From the cell containing the given text, extract its center point as (X, Y) coordinate. 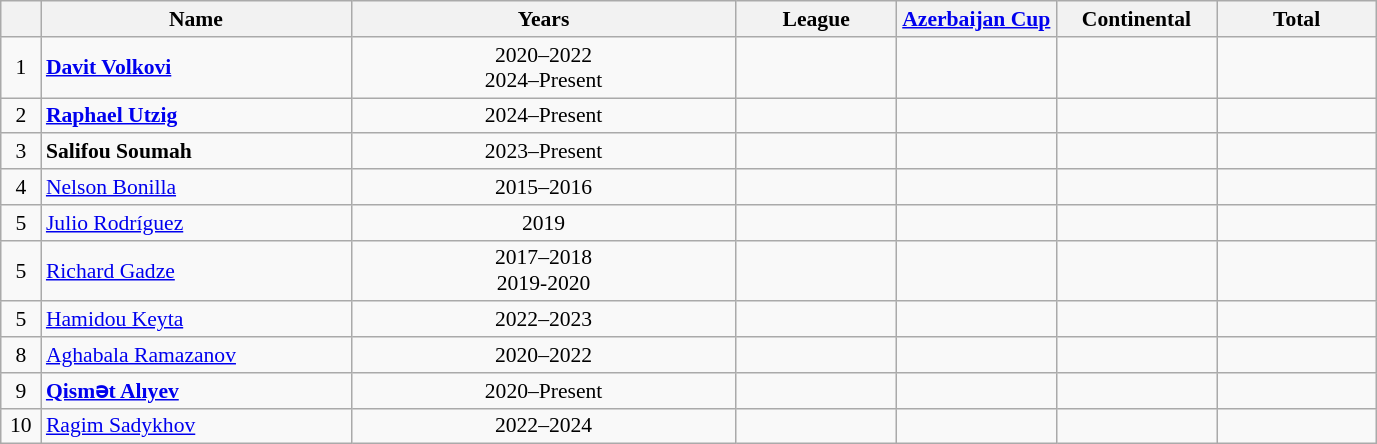
Years (544, 19)
2024–Present (544, 116)
10 (21, 426)
Nelson Bonilla (196, 187)
Ragim Sadykhov (196, 426)
Hamidou Keyta (196, 320)
Richard Gadze (196, 270)
2020–Present (544, 391)
2019 (544, 223)
4 (21, 187)
Raphael Utzig (196, 116)
3 (21, 152)
League (816, 19)
Davit Volkovi (196, 68)
2020–2022 2024–Present (544, 68)
Name (196, 19)
Total (1296, 19)
Continental (1136, 19)
Qismət Alıyev (196, 391)
2022–2023 (544, 320)
Azerbaijan Cup (976, 19)
2017–2018 2019-2020 (544, 270)
Julio Rodríguez (196, 223)
Salifou Soumah (196, 152)
1 (21, 68)
2 (21, 116)
Aghabala Ramazanov (196, 355)
8 (21, 355)
2023–Present (544, 152)
2020–2022 (544, 355)
2015–2016 (544, 187)
9 (21, 391)
2022–2024 (544, 426)
